Determine the (x, y) coordinate at the center of the cell enclosing the given text.  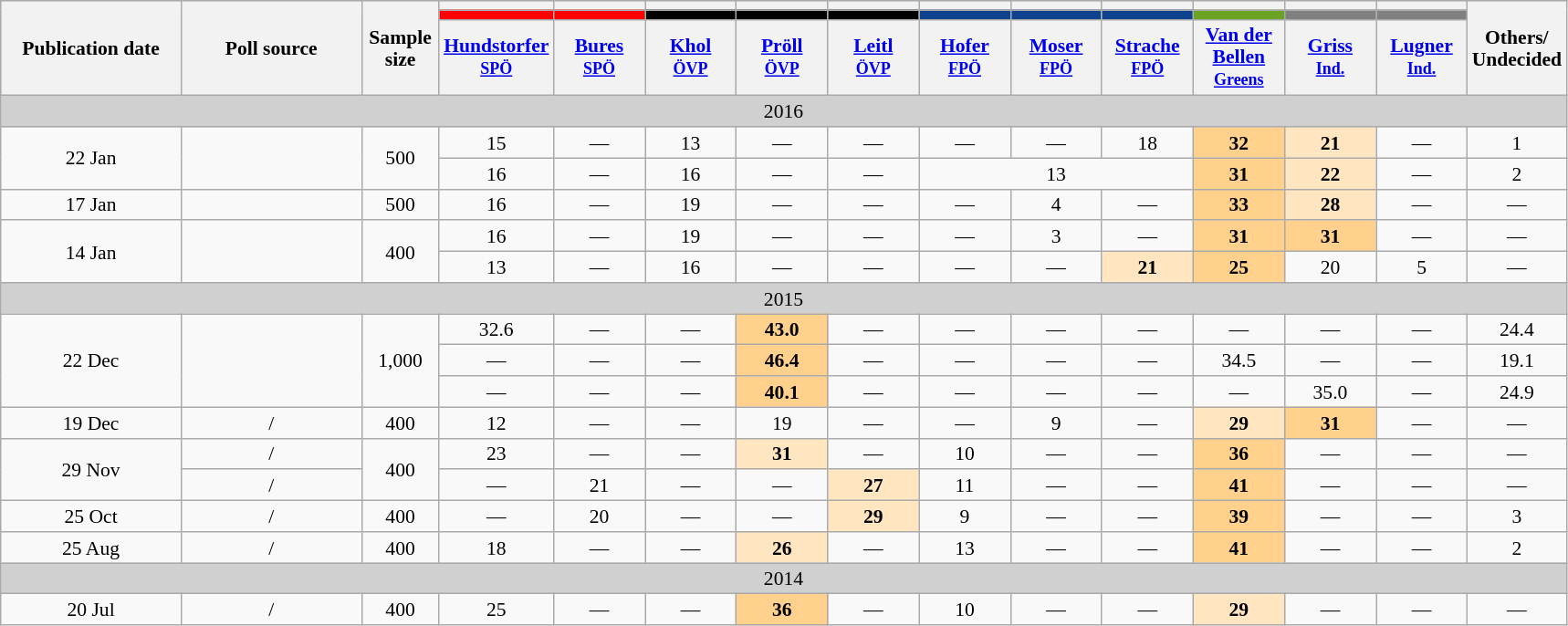
26 (782, 548)
23 (497, 454)
2014 (783, 579)
Sample size (400, 48)
Poll source (271, 48)
LugnerInd. (1422, 57)
Publication date (91, 48)
40.1 (782, 391)
24.4 (1517, 329)
22 (1330, 173)
HundstorferSPÖ (497, 57)
Van der BellenGreens (1239, 57)
KholÖVP (690, 57)
5 (1422, 267)
22 Dec (91, 360)
1,000 (400, 360)
BuresSPÖ (599, 57)
GrissInd. (1330, 57)
11 (965, 485)
12 (497, 423)
2015 (783, 298)
15 (497, 142)
HoferFPÖ (965, 57)
2016 (783, 111)
43.0 (782, 329)
33 (1239, 204)
24.9 (1517, 391)
32.6 (497, 329)
35.0 (1330, 391)
4 (1056, 204)
19.1 (1517, 360)
25 Aug (91, 548)
39 (1239, 516)
MoserFPÖ (1056, 57)
PröllÖVP (782, 57)
1 (1517, 142)
28 (1330, 204)
Others/Undecided (1517, 48)
20 Jul (91, 610)
StracheFPÖ (1147, 57)
14 Jan (91, 252)
34.5 (1239, 360)
19 Dec (91, 423)
29 Nov (91, 469)
LeitlÖVP (873, 57)
46.4 (782, 360)
25 Oct (91, 516)
22 Jan (91, 158)
27 (873, 485)
32 (1239, 142)
17 Jan (91, 204)
